Extract the (X, Y) coordinate from the center of the cell holding the provided text.  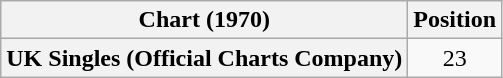
23 (455, 58)
Chart (1970) (204, 20)
UK Singles (Official Charts Company) (204, 58)
Position (455, 20)
